Pinpoint the cell where the given text exists, returning its [X, Y] midpoint coordinate. 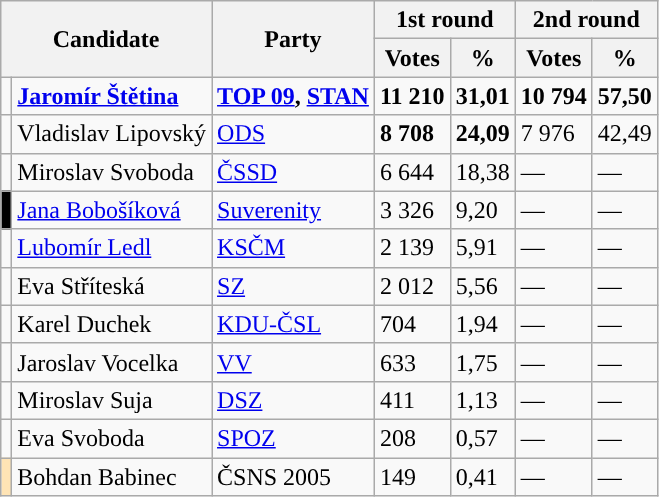
5,91 [482, 248]
5,56 [482, 286]
1,75 [482, 362]
Miroslav Suja [112, 400]
VV [294, 362]
2nd round [586, 20]
31,01 [482, 96]
208 [412, 438]
2 139 [412, 248]
KDU-ČSL [294, 324]
SPOZ [294, 438]
Suverenity [294, 210]
SZ [294, 286]
10 794 [554, 96]
0,41 [482, 477]
11 210 [412, 96]
633 [412, 362]
Jaroslav Vocelka [112, 362]
3 326 [412, 210]
57,50 [624, 96]
0,57 [482, 438]
1,13 [482, 400]
Eva Svoboda [112, 438]
Vladislav Lipovský [112, 134]
9,20 [482, 210]
8 708 [412, 134]
Jana Bobošíková [112, 210]
Jaromír Štětina [112, 96]
42,49 [624, 134]
149 [412, 477]
Miroslav Svoboda [112, 172]
Eva Stříteská [112, 286]
ČSNS 2005 [294, 477]
704 [412, 324]
ODS [294, 134]
18,38 [482, 172]
24,09 [482, 134]
411 [412, 400]
Party [294, 39]
Karel Duchek [112, 324]
6 644 [412, 172]
Lubomír Ledl [112, 248]
1st round [444, 20]
ČSSD [294, 172]
DSZ [294, 400]
2 012 [412, 286]
1,94 [482, 324]
KSČM [294, 248]
7 976 [554, 134]
Bohdan Babinec [112, 477]
TOP 09, STAN [294, 96]
Candidate [106, 39]
